Scan for the cell matching the given text and deliver its [x, y] coordinate at center. 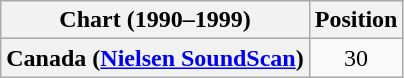
30 [356, 58]
Position [356, 20]
Chart (1990–1999) [155, 20]
Canada (Nielsen SoundScan) [155, 58]
